Return the [x, y] coordinate for the center point of the cell that contains the specified text.  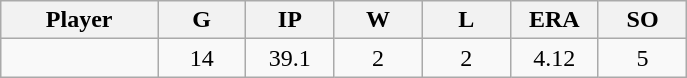
5 [642, 58]
Player [80, 20]
SO [642, 20]
L [466, 20]
ERA [554, 20]
IP [290, 20]
39.1 [290, 58]
G [202, 20]
4.12 [554, 58]
W [378, 20]
14 [202, 58]
